Identify which cell holds the provided text, then report its [X, Y] central coordinate. 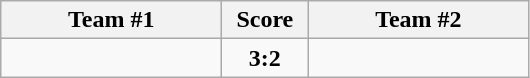
Score [265, 20]
3:2 [265, 58]
Team #1 [112, 20]
Team #2 [418, 20]
